Scan for the cell matching the given text and deliver its (x, y) coordinate at center. 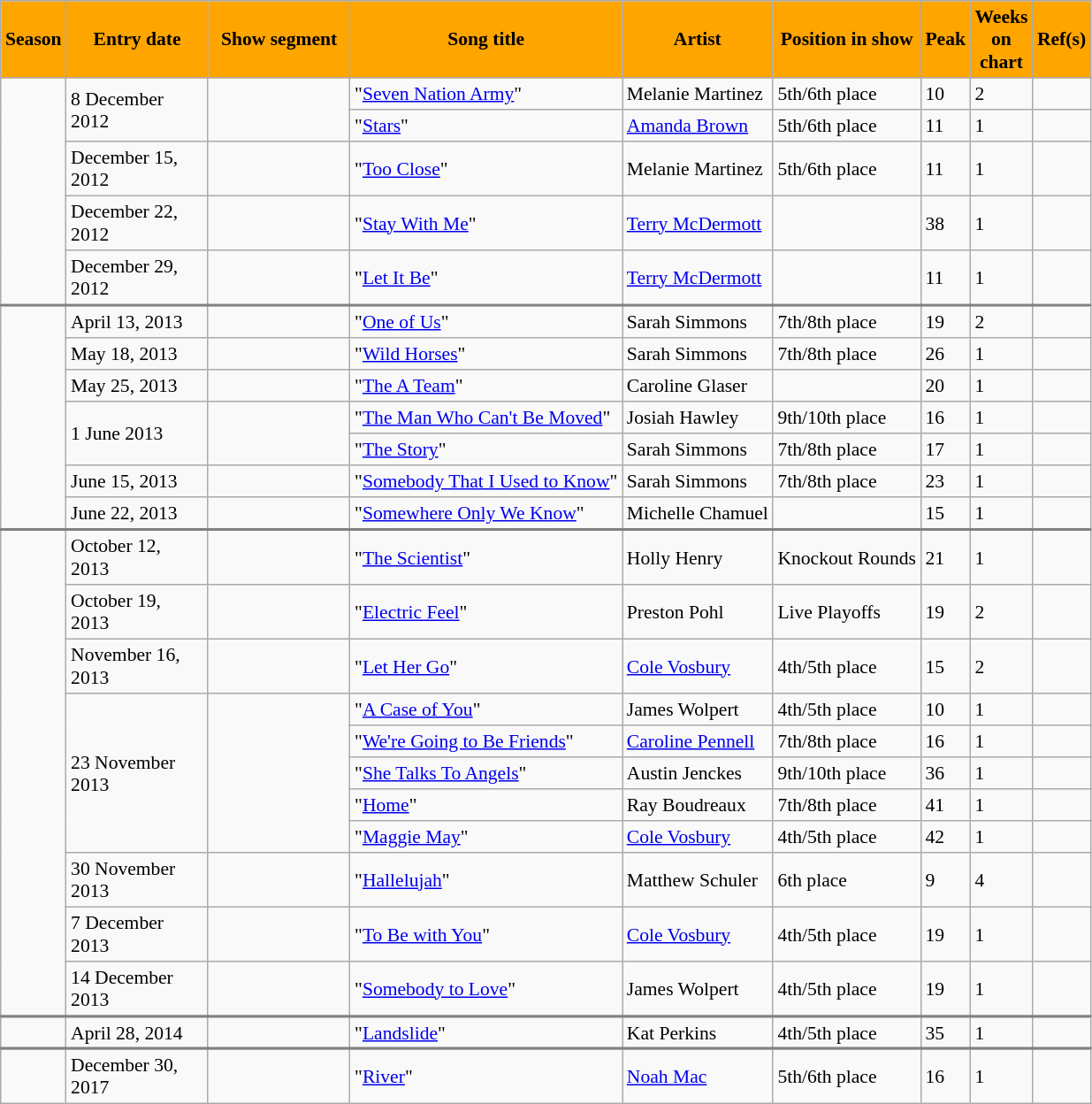
"Too Close" (486, 169)
May 25, 2013 (137, 386)
"To Be with You" (486, 935)
April 13, 2013 (137, 322)
Michelle Chamuel (699, 513)
"Somebody That I Used to Know" (486, 481)
"The A Team" (486, 386)
"Home" (486, 805)
35 (945, 1033)
"Somebody to Love" (486, 989)
"A Case of You" (486, 709)
October 19, 2013 (137, 612)
Knockout Rounds (847, 557)
Noah Mac (699, 1076)
"The Man Who Can't Be Moved" (486, 418)
"The Scientist" (486, 557)
26 (945, 354)
Caroline Pennell (699, 741)
June 22, 2013 (137, 513)
7 December 2013 (137, 935)
41 (945, 805)
1 June 2013 (137, 433)
"We're Going to Be Friends" (486, 741)
"One of Us" (486, 322)
Ray Boudreaux (699, 805)
Ref(s) (1062, 39)
4 (1001, 880)
Amanda Brown (699, 126)
30 November 2013 (137, 880)
Matthew Schuler (699, 880)
36 (945, 773)
6th place (847, 880)
42 (945, 837)
Show segment (279, 39)
April 28, 2014 (137, 1033)
"The Story" (486, 449)
"Stars" (486, 126)
Artist (699, 39)
Kat Perkins (699, 1033)
Josiah Hawley (699, 418)
Caroline Glaser (699, 386)
9 (945, 880)
Song title (486, 39)
June 15, 2013 (137, 481)
14 December 2013 (137, 989)
21 (945, 557)
Entry date (137, 39)
Position in show (847, 39)
"She Talks To Angels" (486, 773)
"River" (486, 1076)
"Seven Nation Army" (486, 94)
"Somewhere Only We Know" (486, 513)
23 (945, 481)
Live Playoffs (847, 612)
Preston Pohl (699, 612)
October 12, 2013 (137, 557)
November 16, 2013 (137, 667)
December 15, 2012 (137, 169)
December 22, 2012 (137, 224)
"Landslide" (486, 1033)
"Electric Feel" (486, 612)
December 30, 2017 (137, 1076)
Weeksonchart (1001, 39)
Peak (945, 39)
"Maggie May" (486, 837)
"Let Her Go" (486, 667)
23 November 2013 (137, 773)
December 29, 2012 (137, 278)
Austin Jenckes (699, 773)
17 (945, 449)
"Hallelujah" (486, 880)
38 (945, 224)
Holly Henry (699, 557)
"Stay With Me" (486, 224)
"Let It Be" (486, 278)
20 (945, 386)
"Wild Horses" (486, 354)
May 18, 2013 (137, 354)
Season (34, 39)
8 December 2012 (137, 110)
